Identify which cell holds the provided text, then report its [x, y] central coordinate. 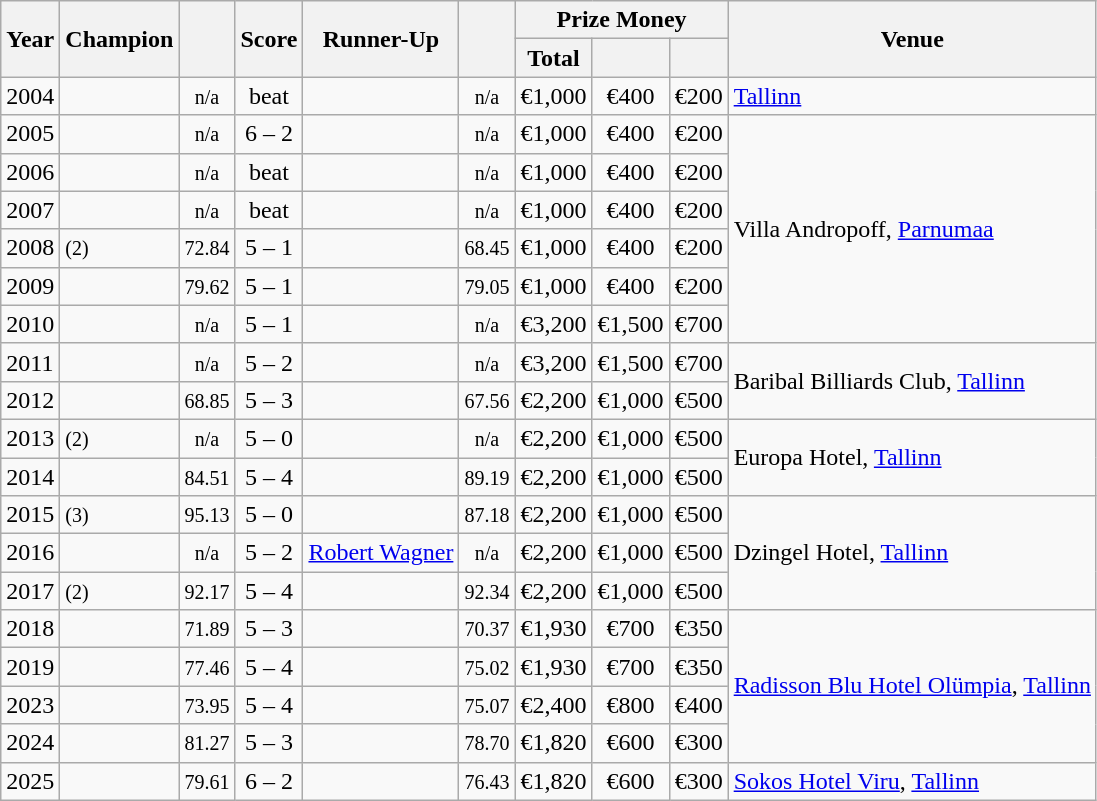
Europa Hotel, Tallinn [912, 457]
95.13 [207, 515]
(3) [120, 515]
81.27 [207, 743]
67.56 [487, 400]
79.61 [207, 781]
Score [269, 39]
2007 [30, 210]
84.51 [207, 477]
75.02 [487, 667]
2009 [30, 286]
2004 [30, 96]
68.85 [207, 400]
2010 [30, 324]
Total [554, 58]
2011 [30, 362]
79.62 [207, 286]
Dzingel Hotel, Tallinn [912, 553]
Runner-Up [381, 39]
73.95 [207, 705]
2024 [30, 743]
72.84 [207, 248]
2025 [30, 781]
92.34 [487, 591]
2008 [30, 248]
2005 [30, 134]
Prize Money [622, 20]
2016 [30, 553]
75.07 [487, 705]
79.05 [487, 286]
70.37 [487, 629]
Villa Andropoff, Parnumaa [912, 229]
Venue [912, 39]
87.18 [487, 515]
€2,400 [554, 705]
2012 [30, 400]
2023 [30, 705]
71.89 [207, 629]
77.46 [207, 667]
Tallinn [912, 96]
68.45 [487, 248]
76.43 [487, 781]
2018 [30, 629]
Sokos Hotel Viru, Tallinn [912, 781]
2013 [30, 438]
78.70 [487, 743]
Champion [120, 39]
2019 [30, 667]
€800 [630, 705]
2017 [30, 591]
2014 [30, 477]
92.17 [207, 591]
89.19 [487, 477]
2006 [30, 172]
Year [30, 39]
Baribal Billiards Club, Tallinn [912, 381]
Radisson Blu Hotel Olümpia, Tallinn [912, 686]
Robert Wagner [381, 553]
2015 [30, 515]
